Determine the (X, Y) coordinate at the center of the cell enclosing the given text.  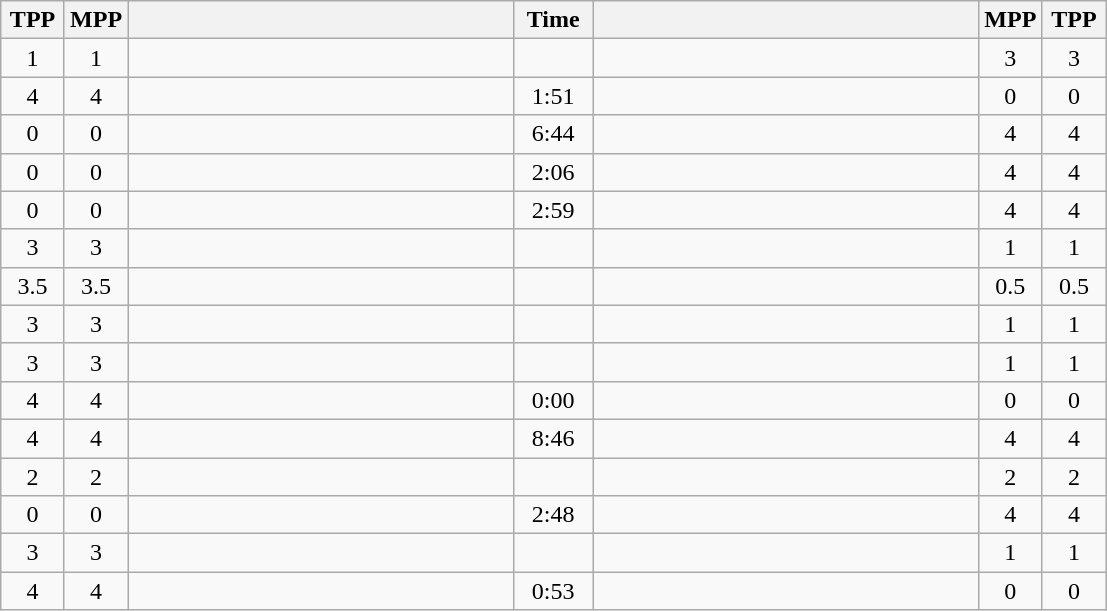
8:46 (554, 438)
2:59 (554, 210)
1:51 (554, 96)
6:44 (554, 134)
2:06 (554, 172)
0:00 (554, 400)
0:53 (554, 591)
Time (554, 20)
2:48 (554, 515)
